Detect which cell encompasses the target text, then output its (X, Y) center coordinate. 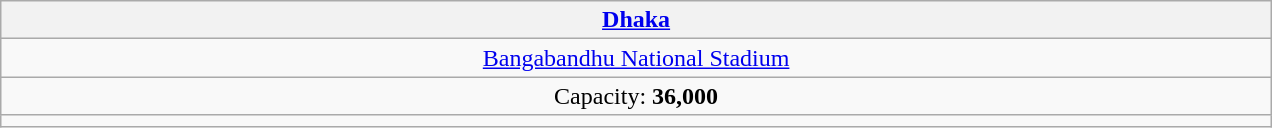
Dhaka (636, 20)
Bangabandhu National Stadium (636, 58)
Capacity: 36,000 (636, 96)
